Search for the cell housing the specified text and yield its [X, Y] center coordinate. 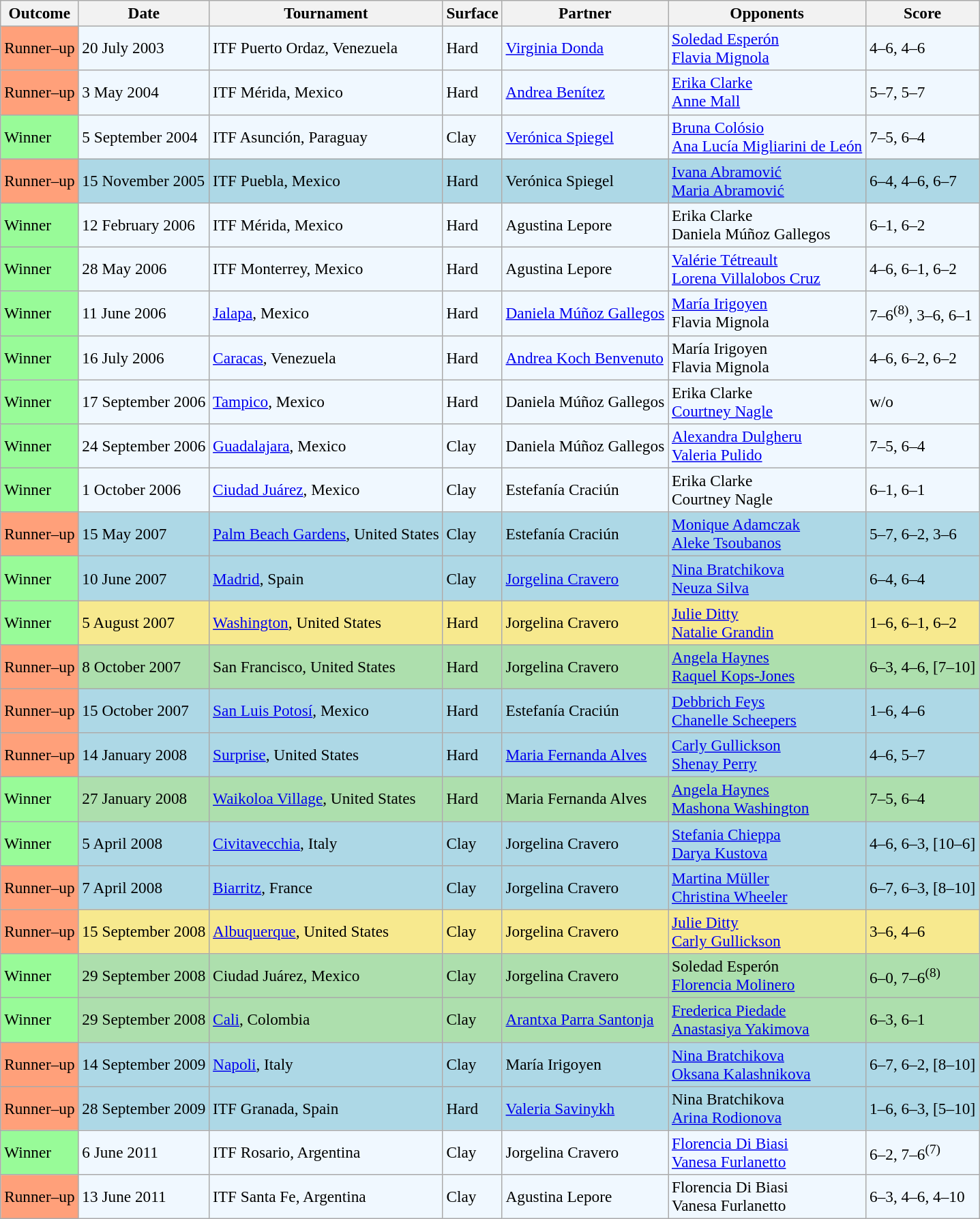
Albuquerque, United States [326, 931]
Bruna Colósio Ana Lucía Migliarini de León [767, 136]
10 June 2007 [144, 578]
San Francisco, United States [326, 667]
27 January 2008 [144, 799]
Valérie Tétreault Lorena Villalobos Cruz [767, 269]
1–6, 6–3, [5–10] [923, 1109]
5–7, 6–2, 3–6 [923, 535]
Valeria Savinykh [585, 1109]
Palm Beach Gardens, United States [326, 535]
San Luis Potosí, Mexico [326, 710]
5–7, 5–7 [923, 93]
5 April 2008 [144, 843]
6–4, 6–4 [923, 578]
12 February 2006 [144, 225]
8 October 2007 [144, 667]
6–1, 6–2 [923, 225]
Guadalajara, Mexico [326, 446]
4–6, 5–7 [923, 755]
Partner [585, 13]
Julie Ditty Natalie Grandin [767, 622]
6–0, 7–6(8) [923, 975]
Martina Müller Christina Wheeler [767, 888]
4–6, 6–1, 6–2 [923, 269]
Ivana Abramović Maria Abramović [767, 180]
Andrea Koch Benvenuto [585, 357]
María Irigoyen [585, 1064]
ITF Monterrey, Mexico [326, 269]
Erika Clarke Daniela Múñoz Gallegos [767, 225]
6–7, 6–2, [8–10] [923, 1064]
15 November 2005 [144, 180]
Andrea Benítez [585, 93]
Madrid, Spain [326, 578]
Virginia Donda [585, 48]
5 September 2004 [144, 136]
Score [923, 13]
3–6, 4–6 [923, 931]
1–6, 6–1, 6–2 [923, 622]
7–6(8), 3–6, 6–1 [923, 314]
Jalapa, Mexico [326, 314]
6–7, 6–3, [8–10] [923, 888]
ITF Puerto Ordaz, Venezuela [326, 48]
Nina Bratchikova Oksana Kalashnikova [767, 1064]
Soledad Esperón Florencia Molinero [767, 975]
28 May 2006 [144, 269]
24 September 2006 [144, 446]
Civitavecchia, Italy [326, 843]
Soledad Esperón Flavia Mignola [767, 48]
Opponents [767, 13]
5 August 2007 [144, 622]
28 September 2009 [144, 1109]
6–1, 6–1 [923, 490]
Carly Gullickson Shenay Perry [767, 755]
4–6, 6–3, [10–6] [923, 843]
Napoli, Italy [326, 1064]
Outcome [40, 13]
Julie Ditty Carly Gullickson [767, 931]
1–6, 4–6 [923, 710]
17 September 2006 [144, 401]
4–6, 4–6 [923, 48]
Surprise, United States [326, 755]
16 July 2006 [144, 357]
ITF Santa Fe, Argentina [326, 1196]
Stefania Chieppa Darya Kustova [767, 843]
Monique Adamczak Aleke Tsoubanos [767, 535]
Waikoloa Village, United States [326, 799]
Angela Haynes Raquel Kops-Jones [767, 667]
Erika Clarke Anne Mall [767, 93]
Washington, United States [326, 622]
14 September 2009 [144, 1064]
13 June 2011 [144, 1196]
20 July 2003 [144, 48]
Debbrich Feys Chanelle Scheepers [767, 710]
ITF Granada, Spain [326, 1109]
6–4, 4–6, 6–7 [923, 180]
6–2, 7–6(7) [923, 1152]
Biarritz, France [326, 888]
w/o [923, 401]
14 January 2008 [144, 755]
Nina Bratchikova Arina Rodionova [767, 1109]
Caracas, Venezuela [326, 357]
7 April 2008 [144, 888]
ITF Asunción, Paraguay [326, 136]
11 June 2006 [144, 314]
Tampico, Mexico [326, 401]
Nina Bratchikova Neuza Silva [767, 578]
Tournament [326, 13]
15 September 2008 [144, 931]
Surface [472, 13]
6–3, 4–6, 4–10 [923, 1196]
6–3, 6–1 [923, 1020]
ITF Rosario, Argentina [326, 1152]
4–6, 6–2, 6–2 [923, 357]
Date [144, 13]
Cali, Colombia [326, 1020]
Arantxa Parra Santonja [585, 1020]
Angela Haynes Mashona Washington [767, 799]
6–3, 4–6, [7–10] [923, 667]
Frederica Piedade Anastasiya Yakimova [767, 1020]
Alexandra Dulgheru Valeria Pulido [767, 446]
1 October 2006 [144, 490]
ITF Puebla, Mexico [326, 180]
3 May 2004 [144, 93]
15 May 2007 [144, 535]
15 October 2007 [144, 710]
6 June 2011 [144, 1152]
